Locate the cell with the specified text and output its (x, y) center coordinate. 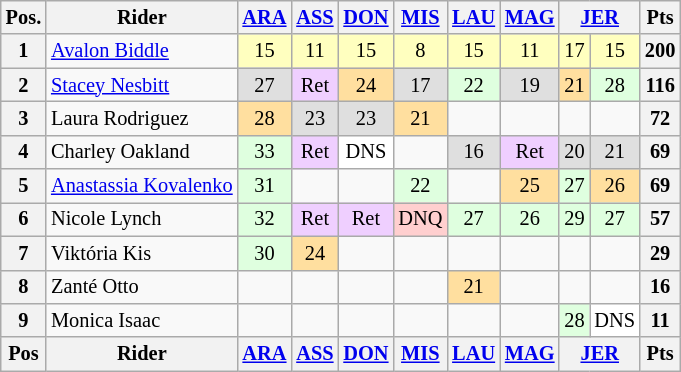
25 (530, 186)
6 (24, 219)
Pos. (24, 17)
Charley Oakland (142, 152)
Anastassia Kovalenko (142, 186)
72 (660, 118)
19 (530, 85)
DNQ (420, 219)
200 (660, 51)
32 (265, 219)
1 (24, 51)
Zanté Otto (142, 287)
116 (660, 85)
Laura Rodriguez (142, 118)
Monica Isaac (142, 320)
Viktória Kis (142, 253)
2 (24, 85)
Avalon Biddle (142, 51)
20 (574, 152)
4 (24, 152)
Pos (24, 354)
Nicole Lynch (142, 219)
30 (265, 253)
3 (24, 118)
33 (265, 152)
Stacey Nesbitt (142, 85)
7 (24, 253)
57 (660, 219)
5 (24, 186)
9 (24, 320)
31 (265, 186)
